Search for the cell housing the specified text and yield its [X, Y] center coordinate. 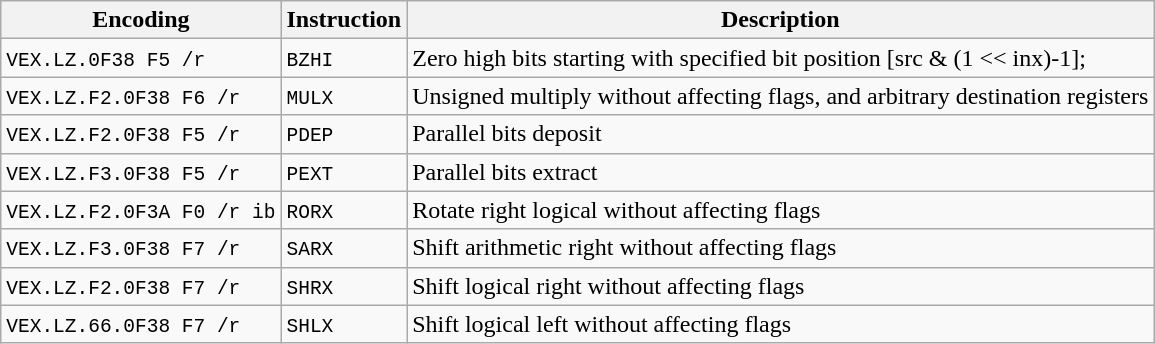
Rotate right logical without affecting flags [780, 210]
VEX.LZ.0F38 F5 /r [141, 58]
SHRX [344, 286]
VEX.LZ.F3.0F38 F7 /r [141, 248]
VEX.LZ.F2.0F38 F5 /r [141, 134]
Parallel bits deposit [780, 134]
Description [780, 20]
BZHI [344, 58]
Shift logical right without affecting flags [780, 286]
Shift arithmetic right without affecting flags [780, 248]
Zero high bits starting with specified bit position [src & (1 << inx)-1]; [780, 58]
SARX [344, 248]
Parallel bits extract [780, 172]
VEX.LZ.F2.0F38 F7 /r [141, 286]
Instruction [344, 20]
VEX.LZ.66.0F38 F7 /r [141, 324]
VEX.LZ.F2.0F38 F6 /r [141, 96]
Shift logical left without affecting flags [780, 324]
Unsigned multiply without affecting flags, and arbitrary destination registers [780, 96]
RORX [344, 210]
VEX.LZ.F2.0F3A F0 /r ib [141, 210]
SHLX [344, 324]
Encoding [141, 20]
PDEP [344, 134]
MULX [344, 96]
VEX.LZ.F3.0F38 F5 /r [141, 172]
PEXT [344, 172]
